From the cell containing the given text, extract its center point as [x, y] coordinate. 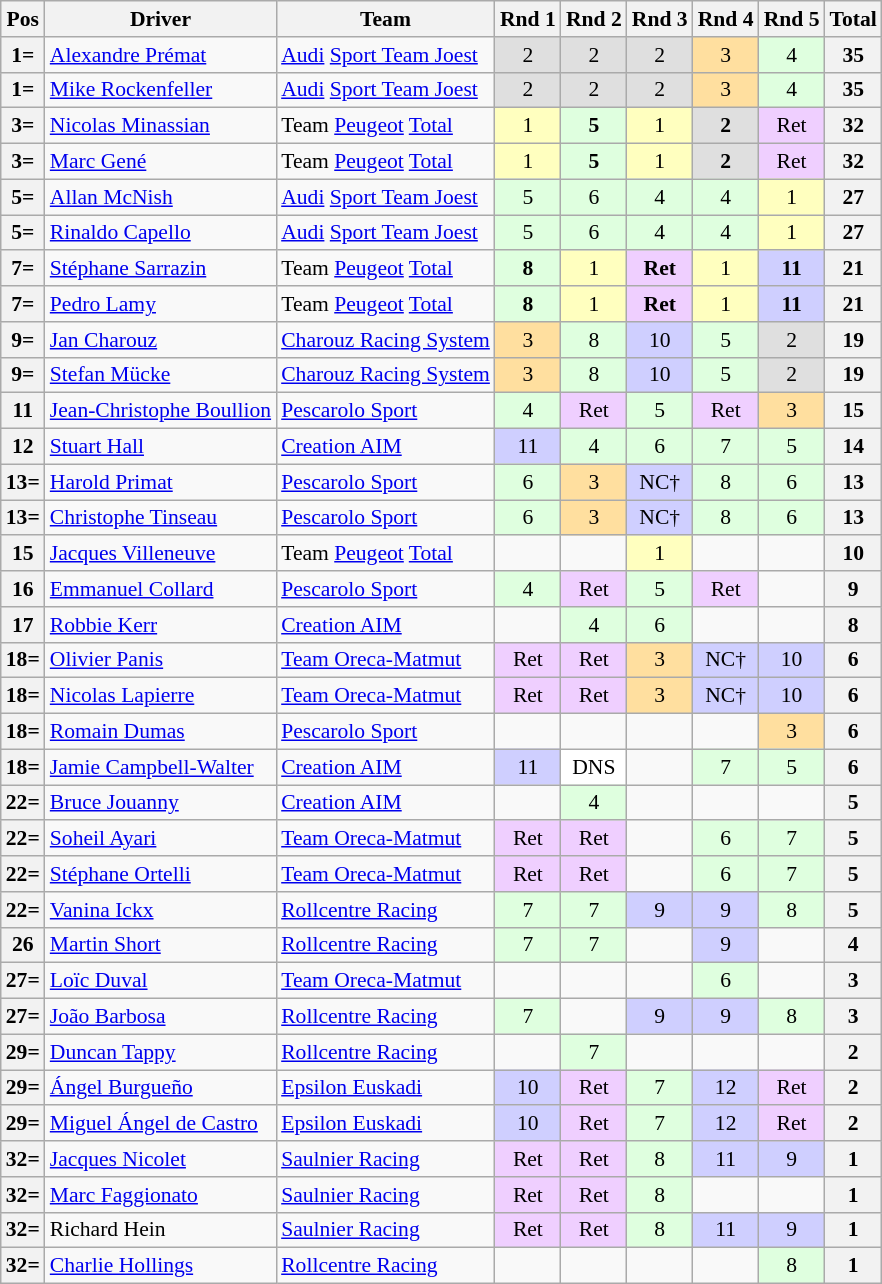
17 [23, 625]
DNS [594, 767]
Nicolas Minassian [160, 126]
Jamie Campbell-Walter [160, 767]
Team [386, 19]
Jacques Villeneuve [160, 554]
Marc Gené [160, 162]
Martin Short [160, 945]
Jacques Nicolet [160, 1159]
Mike Rockenfeller [160, 90]
Rnd 3 [660, 19]
Stuart Hall [160, 447]
Rnd 5 [792, 19]
Soheil Ayari [160, 839]
Pedro Lamy [160, 304]
Harold Primat [160, 482]
Allan McNish [160, 197]
Robbie Kerr [160, 625]
Olivier Panis [160, 660]
Bruce Jouanny [160, 803]
Jean-Christophe Boullion [160, 411]
Miguel Ángel de Castro [160, 1124]
Emmanuel Collard [160, 589]
Alexandre Prémat [160, 55]
João Barbosa [160, 1017]
Marc Faggionato [160, 1195]
Christophe Tinseau [160, 518]
Romain Dumas [160, 732]
Rinaldo Capello [160, 233]
Rnd 1 [528, 19]
Total [854, 19]
Nicolas Lapierre [160, 696]
Stéphane Sarrazin [160, 269]
Ángel Burgueño [160, 1088]
Stefan Mücke [160, 375]
26 [23, 945]
Duncan Tappy [160, 1052]
Charlie Hollings [160, 1266]
16 [23, 589]
Pos [23, 19]
Stéphane Ortelli [160, 874]
14 [854, 447]
Richard Hein [160, 1230]
Vanina Ickx [160, 910]
Rnd 4 [726, 19]
Jan Charouz [160, 340]
Driver [160, 19]
Loïc Duval [160, 981]
Rnd 2 [594, 19]
